Determine the [X, Y] coordinate at the center of the cell enclosing the given text.  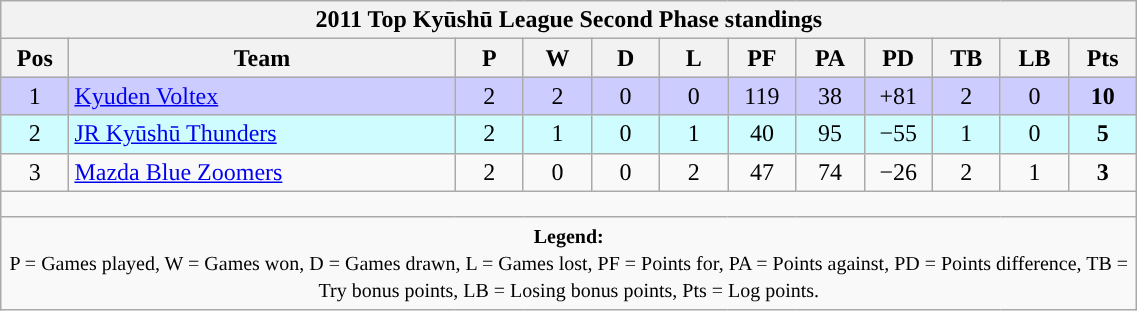
LB [1034, 58]
Pts [1103, 58]
−55 [898, 134]
Pos [35, 58]
Kyuden Voltex [262, 96]
−26 [898, 172]
Team [262, 58]
Mazda Blue Zoomers [262, 172]
TB [966, 58]
JR Kyūshū Thunders [262, 134]
PD [898, 58]
PA [830, 58]
38 [830, 96]
PF [762, 58]
74 [830, 172]
+81 [898, 96]
L [694, 58]
47 [762, 172]
P [489, 58]
119 [762, 96]
W [557, 58]
5 [1103, 134]
40 [762, 134]
95 [830, 134]
2011 Top Kyūshū League Second Phase standings [569, 20]
10 [1103, 96]
D [625, 58]
